Return the (X, Y) coordinate for the center point of the cell that contains the specified text.  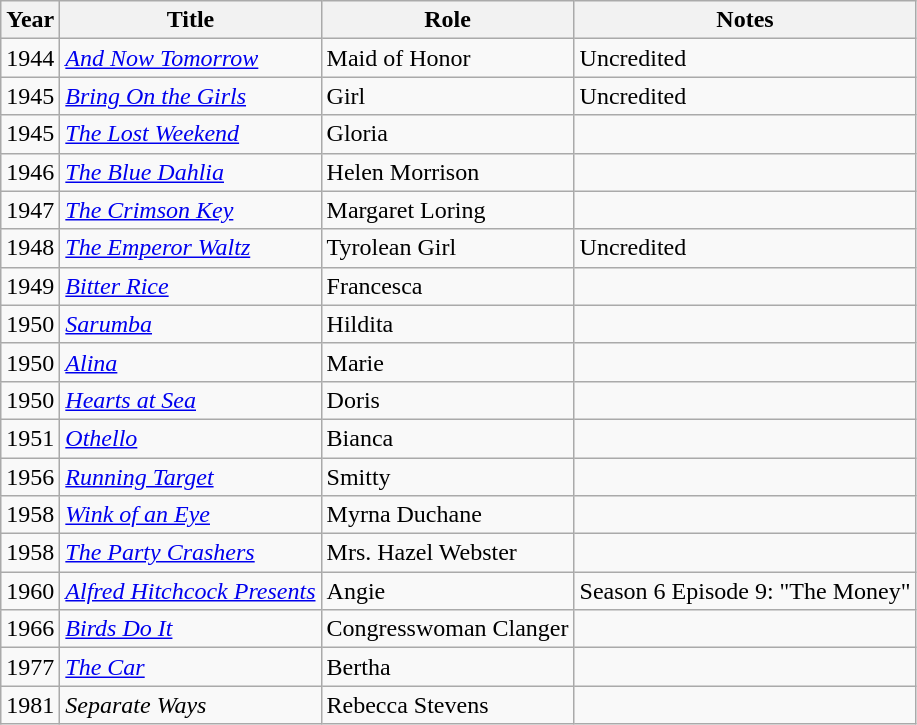
Role (448, 20)
Running Target (190, 477)
Season 6 Episode 9: "The Money" (745, 591)
Birds Do It (190, 629)
Othello (190, 438)
Hearts at Sea (190, 400)
Alina (190, 362)
Mrs. Hazel Webster (448, 553)
Rebecca Stevens (448, 705)
Wink of an Eye (190, 515)
The Party Crashers (190, 553)
Bertha (448, 667)
Myrna Duchane (448, 515)
Alfred Hitchcock Presents (190, 591)
1960 (30, 591)
The Car (190, 667)
Title (190, 20)
And Now Tomorrow (190, 58)
Francesca (448, 286)
Bring On the Girls (190, 96)
Congresswoman Clanger (448, 629)
The Lost Weekend (190, 134)
Bianca (448, 438)
Notes (745, 20)
1956 (30, 477)
Helen Morrison (448, 172)
Hildita (448, 324)
1981 (30, 705)
Smitty (448, 477)
Tyrolean Girl (448, 248)
1977 (30, 667)
Gloria (448, 134)
Year (30, 20)
Doris (448, 400)
1944 (30, 58)
Separate Ways (190, 705)
The Crimson Key (190, 210)
Angie (448, 591)
Marie (448, 362)
The Blue Dahlia (190, 172)
1949 (30, 286)
The Emperor Waltz (190, 248)
Girl (448, 96)
1951 (30, 438)
Sarumba (190, 324)
Margaret Loring (448, 210)
1947 (30, 210)
Maid of Honor (448, 58)
Bitter Rice (190, 286)
1948 (30, 248)
1946 (30, 172)
1966 (30, 629)
